From the cell containing the given text, extract its center point as (x, y) coordinate. 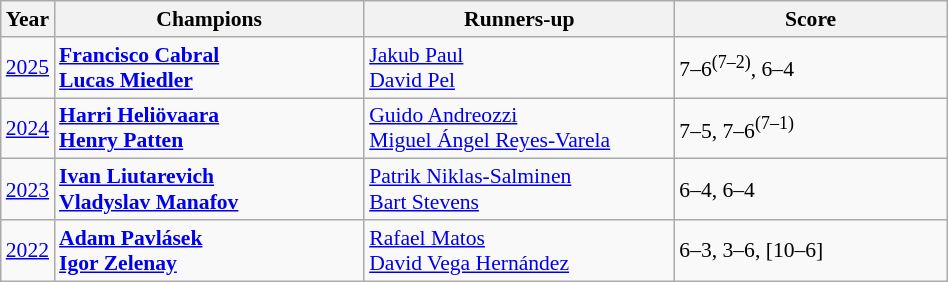
Year (28, 19)
6–4, 6–4 (810, 190)
Harri Heliövaara Henry Patten (209, 128)
7–6(7–2), 6–4 (810, 68)
Runners-up (519, 19)
Rafael Matos David Vega Hernández (519, 250)
2023 (28, 190)
Champions (209, 19)
Ivan Liutarevich Vladyslav Manafov (209, 190)
2024 (28, 128)
Guido Andreozzi Miguel Ángel Reyes-Varela (519, 128)
Jakub Paul David Pel (519, 68)
Patrik Niklas-Salminen Bart Stevens (519, 190)
Francisco Cabral Lucas Miedler (209, 68)
Adam Pavlásek Igor Zelenay (209, 250)
Score (810, 19)
2022 (28, 250)
7–5, 7–6(7–1) (810, 128)
2025 (28, 68)
6–3, 3–6, [10–6] (810, 250)
